Search for the cell housing the specified text and yield its (X, Y) center coordinate. 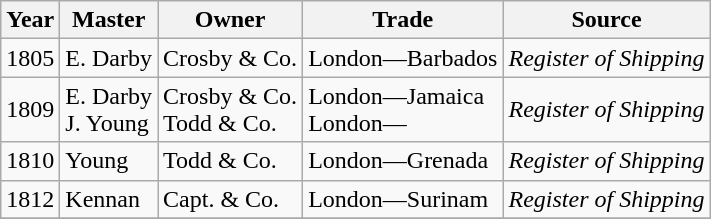
Source (606, 20)
1812 (30, 199)
1805 (30, 58)
Trade (403, 20)
London—Grenada (403, 161)
E. Darby (109, 58)
E. DarbyJ. Young (109, 110)
1809 (30, 110)
London—Surinam (403, 199)
Kennan (109, 199)
Young (109, 161)
1810 (30, 161)
London—Barbados (403, 58)
Crosby & Co. (230, 58)
Capt. & Co. (230, 199)
Todd & Co. (230, 161)
Owner (230, 20)
Year (30, 20)
Master (109, 20)
Crosby & Co. Todd & Co. (230, 110)
London—JamaicaLondon— (403, 110)
